Find where the given text appears and provide that cell's center as (X, Y) coordinate. 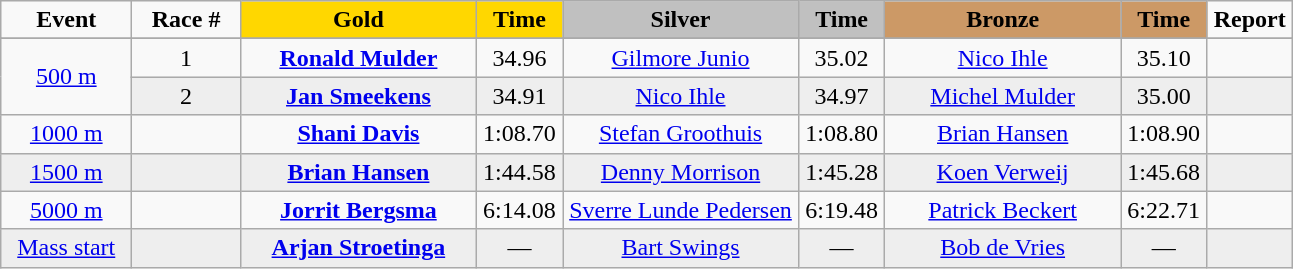
34.97 (842, 96)
Bob de Vries (1003, 248)
35.00 (1164, 96)
6:19.48 (842, 210)
2 (186, 96)
1:08.70 (519, 134)
Sverre Lunde Pedersen (680, 210)
1:08.80 (842, 134)
1:44.58 (519, 172)
34.96 (519, 58)
1:45.68 (1164, 172)
Ronald Mulder (358, 58)
Mass start (66, 248)
Jorrit Bergsma (358, 210)
5000 m (66, 210)
Bronze (1003, 20)
Silver (680, 20)
35.02 (842, 58)
Gilmore Junio (680, 58)
1:08.90 (1164, 134)
1000 m (66, 134)
Stefan Groothuis (680, 134)
35.10 (1164, 58)
Jan Smeekens (358, 96)
Koen Verweij (1003, 172)
Denny Morrison (680, 172)
Patrick Beckert (1003, 210)
Bart Swings (680, 248)
Gold (358, 20)
1500 m (66, 172)
1 (186, 58)
34.91 (519, 96)
Arjan Stroetinga (358, 248)
6:22.71 (1164, 210)
Race # (186, 20)
Event (66, 20)
Shani Davis (358, 134)
6:14.08 (519, 210)
500 m (66, 77)
1:45.28 (842, 172)
Michel Mulder (1003, 96)
Report (1250, 20)
